Return [X, Y] of the center of cell containing provided text 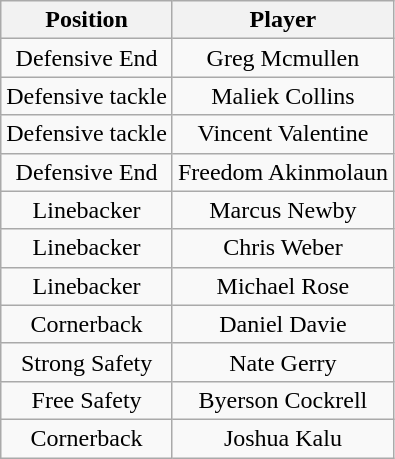
Strong Safety [87, 362]
Position [87, 20]
Daniel Davie [282, 324]
Nate Gerry [282, 362]
Freedom Akinmolaun [282, 172]
Chris Weber [282, 248]
Greg Mcmullen [282, 58]
Player [282, 20]
Joshua Kalu [282, 438]
Free Safety [87, 400]
Michael Rose [282, 286]
Marcus Newby [282, 210]
Byerson Cockrell [282, 400]
Vincent Valentine [282, 134]
Maliek Collins [282, 96]
